Locate the cell with the specified text and output its (X, Y) center coordinate. 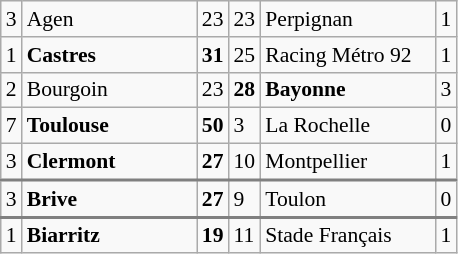
Castres (110, 55)
Montpellier (348, 162)
Stade Français (348, 235)
10 (245, 162)
La Rochelle (348, 126)
Bourgoin (110, 90)
9 (245, 198)
Agen (110, 19)
11 (245, 235)
Racing Métro 92 (348, 55)
Toulouse (110, 126)
7 (12, 126)
Bayonne (348, 90)
Biarritz (110, 235)
2 (12, 90)
19 (213, 235)
Perpignan (348, 19)
28 (245, 90)
25 (245, 55)
Toulon (348, 198)
50 (213, 126)
31 (213, 55)
Brive (110, 198)
Clermont (110, 162)
